Return (X, Y) of the center of cell containing provided text 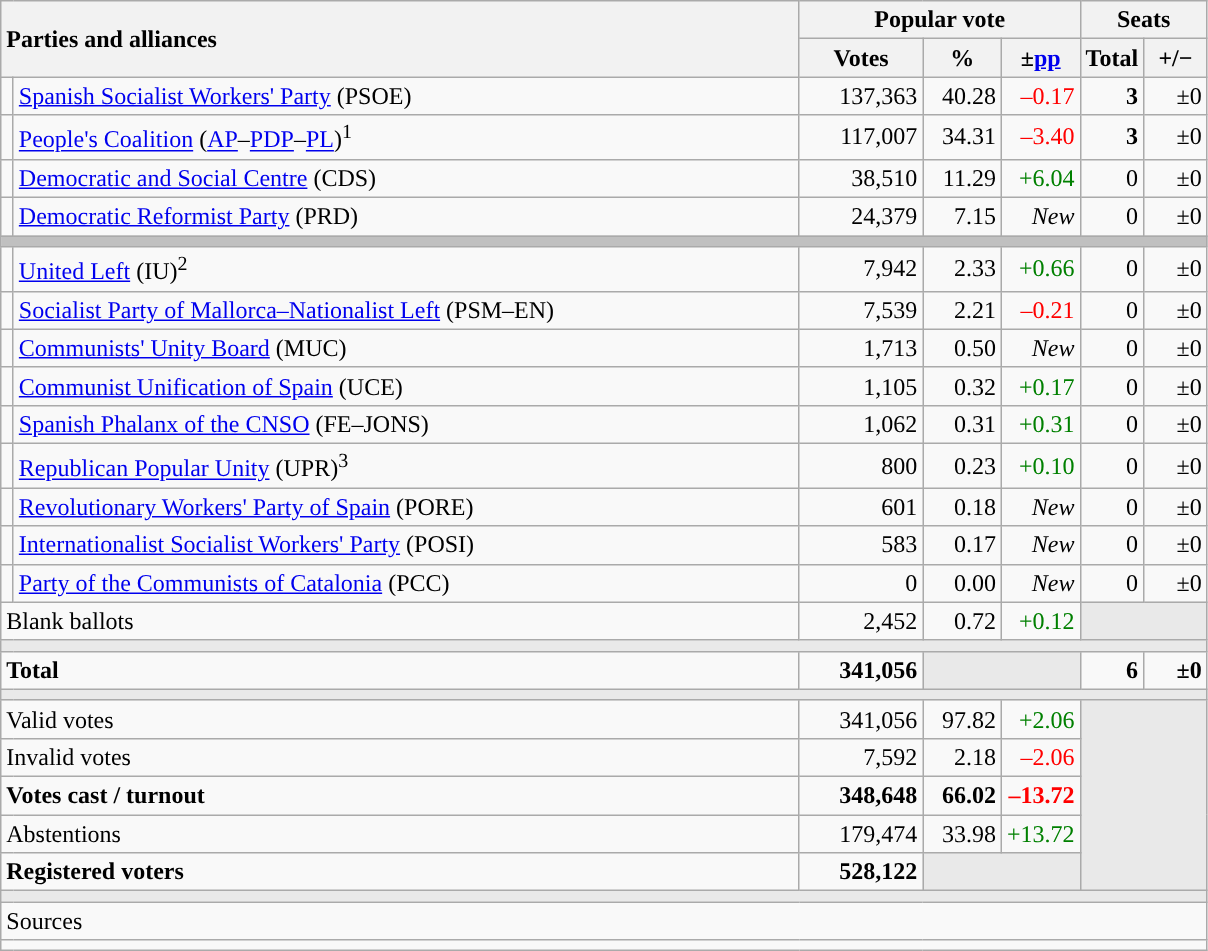
348,648 (861, 796)
6 (1112, 670)
7,592 (861, 758)
66.02 (962, 796)
528,122 (861, 872)
Sources (604, 921)
+6.04 (1040, 178)
Spanish Phalanx of the CNSO (FE–JONS) (406, 424)
Parties and alliances (400, 39)
–3.40 (1040, 138)
2.21 (962, 310)
Votes (861, 58)
34.31 (962, 138)
0.50 (962, 348)
Democratic and Social Centre (CDS) (406, 178)
Blank ballots (400, 621)
583 (861, 545)
+/− (1176, 58)
Votes cast / turnout (400, 796)
0.18 (962, 507)
7.15 (962, 217)
Seats (1144, 20)
Internationalist Socialist Workers' Party (POSI) (406, 545)
2.18 (962, 758)
Abstentions (400, 834)
1,062 (861, 424)
33.98 (962, 834)
±pp (1040, 58)
0.23 (962, 466)
–0.17 (1040, 96)
7,942 (861, 270)
Party of the Communists of Catalonia (PCC) (406, 583)
Socialist Party of Mallorca–Nationalist Left (PSM–EN) (406, 310)
+0.66 (1040, 270)
Valid votes (400, 719)
Republican Popular Unity (UPR)3 (406, 466)
Communists' Unity Board (MUC) (406, 348)
1,713 (861, 348)
38,510 (861, 178)
+2.06 (1040, 719)
0.17 (962, 545)
+13.72 (1040, 834)
11.29 (962, 178)
–2.06 (1040, 758)
24,379 (861, 217)
Revolutionary Workers' Party of Spain (PORE) (406, 507)
–13.72 (1040, 796)
2,452 (861, 621)
Invalid votes (400, 758)
+0.12 (1040, 621)
40.28 (962, 96)
Democratic Reformist Party (PRD) (406, 217)
800 (861, 466)
0.00 (962, 583)
Registered voters (400, 872)
People's Coalition (AP–PDP–PL)1 (406, 138)
+0.31 (1040, 424)
2.33 (962, 270)
+0.10 (1040, 466)
Spanish Socialist Workers' Party (PSOE) (406, 96)
United Left (IU)2 (406, 270)
117,007 (861, 138)
0.31 (962, 424)
137,363 (861, 96)
7,539 (861, 310)
–0.21 (1040, 310)
0.32 (962, 386)
601 (861, 507)
0.72 (962, 621)
% (962, 58)
179,474 (861, 834)
+0.17 (1040, 386)
Popular vote (940, 20)
97.82 (962, 719)
Communist Unification of Spain (UCE) (406, 386)
1,105 (861, 386)
